Provide the [X, Y] coordinate of the cell's center where the given text is located.  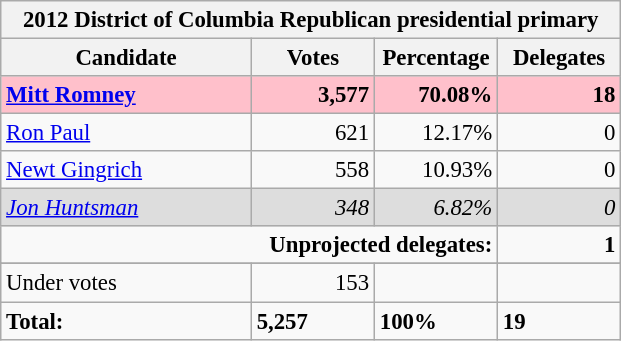
558 [312, 170]
Under votes [126, 283]
621 [312, 133]
Ron Paul [126, 133]
348 [312, 208]
10.93% [436, 170]
Candidate [126, 58]
70.08% [436, 95]
6.82% [436, 208]
Newt Gingrich [126, 170]
12.17% [436, 133]
Total: [126, 321]
Unprojected delegates: [250, 245]
18 [560, 95]
19 [560, 321]
100% [436, 321]
Delegates [560, 58]
2012 District of Columbia Republican presidential primary [311, 20]
Percentage [436, 58]
3,577 [312, 95]
Jon Huntsman [126, 208]
5,257 [312, 321]
153 [312, 283]
1 [560, 245]
Mitt Romney [126, 95]
Votes [312, 58]
